Provide the [x, y] coordinate of the cell's center where the given text is located.  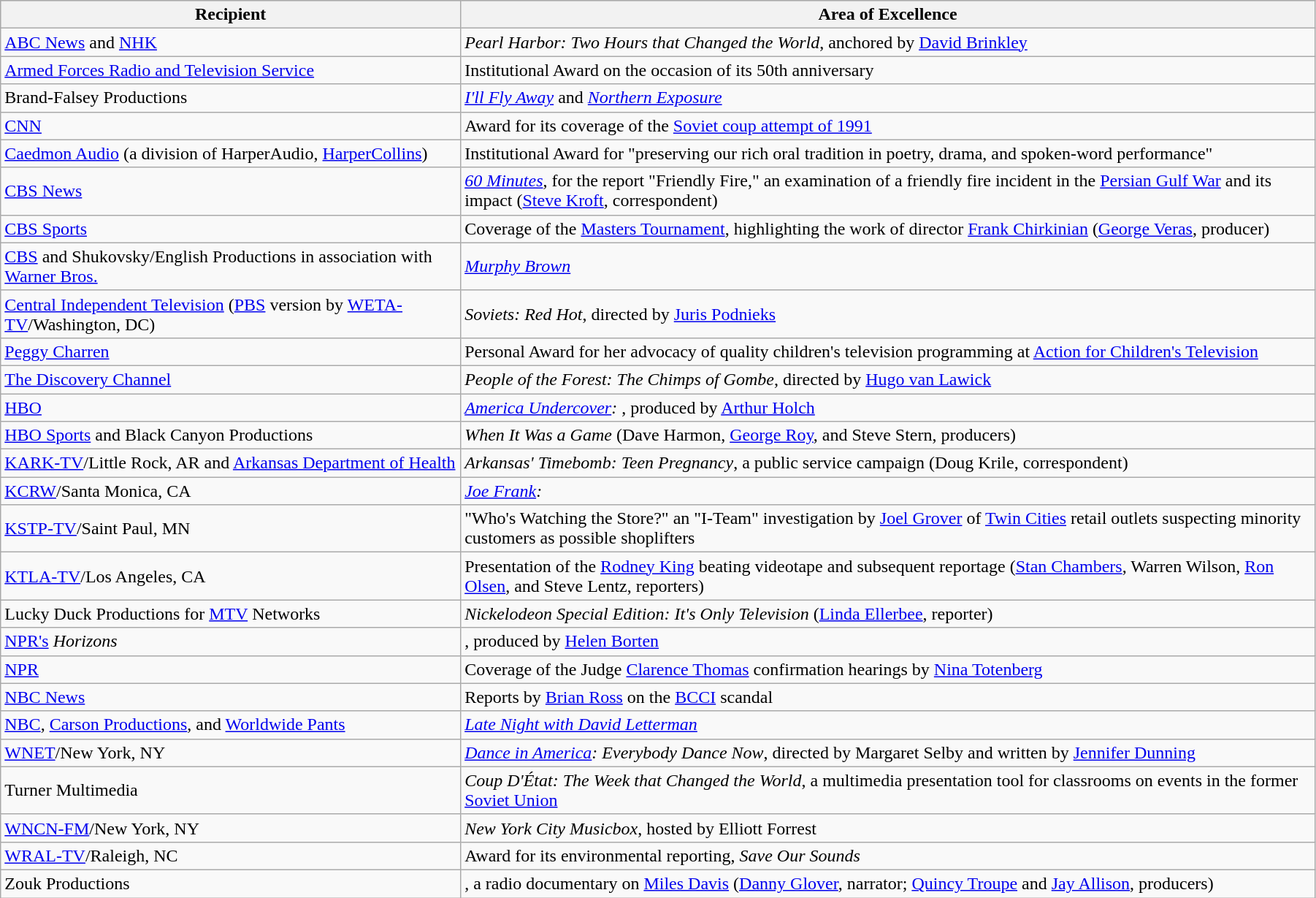
Area of Excellence [888, 15]
Reports by Brian Ross on the BCCI scandal [888, 697]
Murphy Brown [888, 266]
Nickelodeon Special Edition: It's Only Television (Linda Ellerbee, reporter) [888, 614]
WNCN-FM/New York, NY [231, 828]
KARK-TV/Little Rock, AR and Arkansas Department of Health [231, 463]
ABC News and NHK [231, 42]
America Undercover: , produced by Arthur Holch [888, 407]
Institutional Award for "preserving our rich oral tradition in poetry, drama, and spoken-word performance" [888, 153]
Turner Multimedia [231, 791]
Lucky Duck Productions for MTV Networks [231, 614]
, produced by Helen Borten [888, 642]
I'll Fly Away and Northern Exposure [888, 98]
NPR's Horizons [231, 642]
KSTP-TV/Saint Paul, MN [231, 529]
Brand-Falsey Productions [231, 98]
CNN [231, 126]
Pearl Harbor: Two Hours that Changed the World, anchored by David Brinkley [888, 42]
HBO [231, 407]
Peggy Charren [231, 351]
WNET/New York, NY [231, 753]
KCRW/Santa Monica, CA [231, 491]
Caedmon Audio (a division of HarperAudio, HarperCollins) [231, 153]
Central Independent Television (PBS version by WETA-TV/Washington, DC) [231, 314]
NBC, Carson Productions, and Worldwide Pants [231, 725]
NPR [231, 669]
Institutional Award on the occasion of its 50th anniversary [888, 70]
Recipient [231, 15]
Coverage of the Masters Tournament, highlighting the work of director Frank Chirkinian (George Veras, producer) [888, 229]
Coup D'État: The Week that Changed the World, a multimedia presentation tool for classrooms on events in the former Soviet Union [888, 791]
New York City Musicbox, hosted by Elliott Forrest [888, 828]
HBO Sports and Black Canyon Productions [231, 435]
Award for its environmental reporting, Save Our Sounds [888, 856]
When It Was a Game (Dave Harmon, George Roy, and Steve Stern, producers) [888, 435]
WRAL-TV/Raleigh, NC [231, 856]
Coverage of the Judge Clarence Thomas confirmation hearings by Nina Totenberg [888, 669]
, a radio documentary on Miles Davis (Danny Glover, narrator; Quincy Troupe and Jay Allison, producers) [888, 883]
The Discovery Channel [231, 379]
Personal Award for her advocacy of quality children's television programming at Action for Children's Television [888, 351]
NBC News [231, 697]
Armed Forces Radio and Television Service [231, 70]
People of the Forest: The Chimps of Gombe, directed by Hugo van Lawick [888, 379]
Presentation of the Rodney King beating videotape and subsequent reportage (Stan Chambers, Warren Wilson, Ron Olsen, and Steve Lentz, reporters) [888, 576]
Joe Frank: [888, 491]
Award for its coverage of the Soviet coup attempt of 1991 [888, 126]
KTLA-TV/Los Angeles, CA [231, 576]
CBS News [231, 191]
Arkansas' Timebomb: Teen Pregnancy, a public service campaign (Doug Krile, correspondent) [888, 463]
Soviets: Red Hot, directed by Juris Podnieks [888, 314]
Zouk Productions [231, 883]
CBS Sports [231, 229]
CBS and Shukovsky/English Productions in association with Warner Bros. [231, 266]
Dance in America: Everybody Dance Now, directed by Margaret Selby and written by Jennifer Dunning [888, 753]
Late Night with David Letterman [888, 725]
